For the text-containing cell, return its midpoint in (x, y) coordinate format. 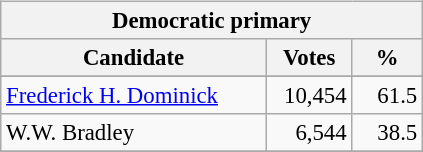
10,454 (309, 96)
% (388, 58)
38.5 (388, 133)
Candidate (134, 58)
6,544 (309, 133)
Democratic primary (212, 21)
Frederick H. Dominick (134, 96)
Votes (309, 58)
W.W. Bradley (134, 133)
61.5 (388, 96)
